For the text-containing cell, return its midpoint in [X, Y] coordinate format. 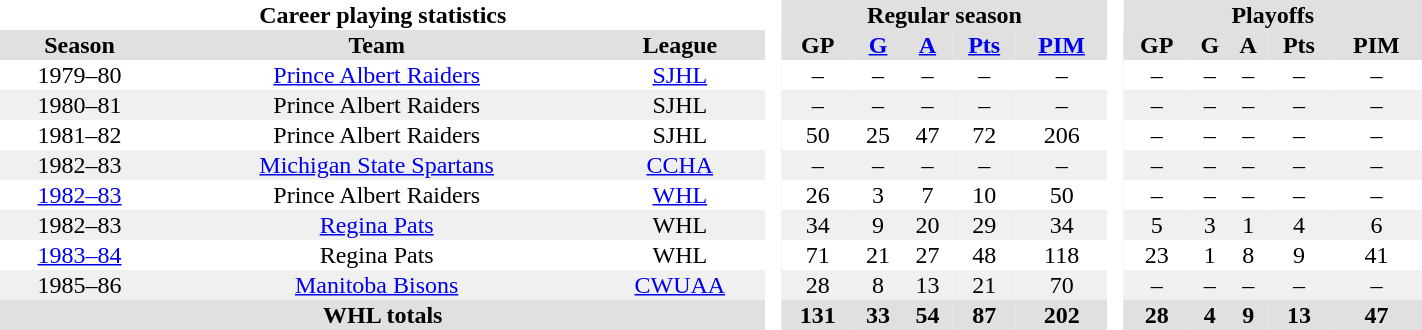
87 [984, 315]
1981–82 [80, 135]
71 [818, 255]
33 [878, 315]
6 [1376, 225]
54 [928, 315]
Playoffs [1273, 15]
206 [1062, 135]
League [680, 45]
70 [1062, 285]
29 [984, 225]
WHL totals [383, 315]
Michigan State Spartans [376, 165]
27 [928, 255]
118 [1062, 255]
Team [376, 45]
Career playing statistics [383, 15]
25 [878, 135]
Manitoba Bisons [376, 285]
1979–80 [80, 75]
26 [818, 195]
5 [1157, 225]
10 [984, 195]
41 [1376, 255]
CCHA [680, 165]
72 [984, 135]
1983–84 [80, 255]
Season [80, 45]
Regular season [944, 15]
7 [928, 195]
20 [928, 225]
1980–81 [80, 105]
202 [1062, 315]
CWUAA [680, 285]
23 [1157, 255]
131 [818, 315]
1985–86 [80, 285]
48 [984, 255]
